Pinpoint the cell where the given text exists, returning its [X, Y] midpoint coordinate. 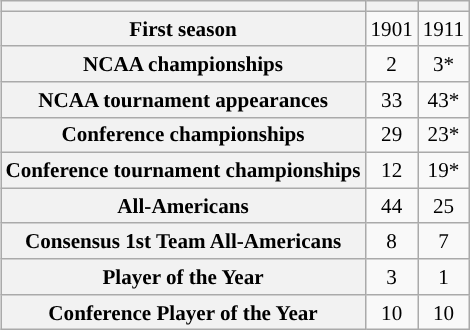
Conference Player of the Year [184, 312]
23* [444, 134]
44 [392, 206]
First season [184, 28]
NCAA championships [184, 64]
19* [444, 170]
25 [444, 206]
33 [392, 100]
1901 [392, 28]
1 [444, 276]
8 [392, 240]
Conference championships [184, 134]
3 [392, 276]
All-Americans [184, 206]
29 [392, 134]
43* [444, 100]
Player of the Year [184, 276]
1911 [444, 28]
Conference tournament championships [184, 170]
7 [444, 240]
2 [392, 64]
Consensus 1st Team All-Americans [184, 240]
NCAA tournament appearances [184, 100]
3* [444, 64]
12 [392, 170]
